Capture the cell that displays the provided text and extract its [x, y] central coordinate. 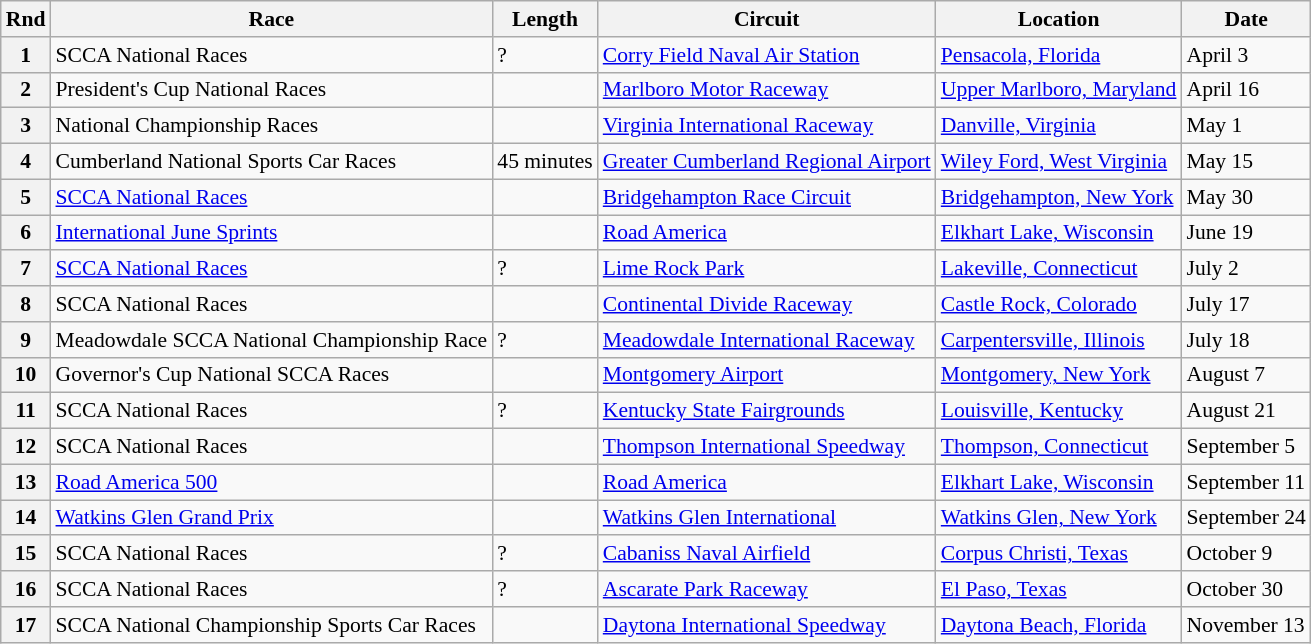
August 21 [1246, 411]
Kentucky State Fairgrounds [767, 411]
9 [26, 340]
May 15 [1246, 162]
July 2 [1246, 269]
Location [1059, 19]
September 24 [1246, 518]
Lime Rock Park [767, 269]
Thompson, Connecticut [1059, 447]
Governor's Cup National SCCA Races [271, 375]
National Championship Races [271, 126]
Wiley Ford, West Virginia [1059, 162]
Thompson International Speedway [767, 447]
August 7 [1246, 375]
Montgomery, New York [1059, 375]
7 [26, 269]
10 [26, 375]
Watkins Glen, New York [1059, 518]
Marlboro Motor Raceway [767, 90]
Race [271, 19]
Daytona Beach, Florida [1059, 625]
Meadowdale International Raceway [767, 340]
15 [26, 554]
International June Sprints [271, 233]
Louisville, Kentucky [1059, 411]
May 30 [1246, 197]
Cabaniss Naval Airfield [767, 554]
SCCA National Championship Sports Car Races [271, 625]
Date [1246, 19]
5 [26, 197]
September 11 [1246, 482]
2 [26, 90]
Cumberland National Sports Car Races [271, 162]
Virginia International Raceway [767, 126]
October 30 [1246, 589]
Bridgehampton Race Circuit [767, 197]
July 18 [1246, 340]
October 9 [1246, 554]
Ascarate Park Raceway [767, 589]
Upper Marlboro, Maryland [1059, 90]
Carpentersville, Illinois [1059, 340]
Pensacola, Florida [1059, 55]
Daytona International Speedway [767, 625]
Continental Divide Raceway [767, 304]
April 3 [1246, 55]
13 [26, 482]
November 13 [1246, 625]
3 [26, 126]
6 [26, 233]
June 19 [1246, 233]
Watkins Glen Grand Prix [271, 518]
Corpus Christi, Texas [1059, 554]
President's Cup National Races [271, 90]
1 [26, 55]
May 1 [1246, 126]
14 [26, 518]
July 17 [1246, 304]
Road America 500 [271, 482]
September 5 [1246, 447]
Bridgehampton, New York [1059, 197]
16 [26, 589]
Length [544, 19]
45 minutes [544, 162]
8 [26, 304]
April 16 [1246, 90]
Rnd [26, 19]
11 [26, 411]
12 [26, 447]
Greater Cumberland Regional Airport [767, 162]
17 [26, 625]
El Paso, Texas [1059, 589]
Castle Rock, Colorado [1059, 304]
Lakeville, Connecticut [1059, 269]
Watkins Glen International [767, 518]
Montgomery Airport [767, 375]
Circuit [767, 19]
Meadowdale SCCA National Championship Race [271, 340]
4 [26, 162]
Danville, Virginia [1059, 126]
Corry Field Naval Air Station [767, 55]
